Output the [X, Y] coordinate of the center of the cell containing the given text.  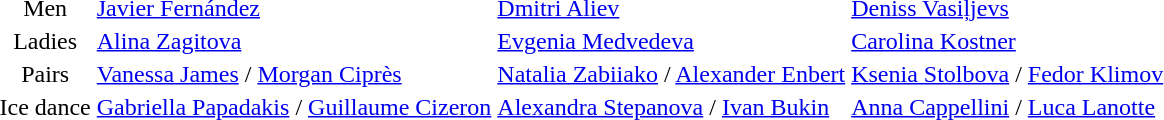
Evgenia Medvedeva [672, 41]
Alina Zagitova [294, 41]
Vanessa James / Morgan Ciprès [294, 74]
Natalia Zabiiako / Alexander Enbert [672, 74]
